Identify which cell holds the provided text, then report its (x, y) central coordinate. 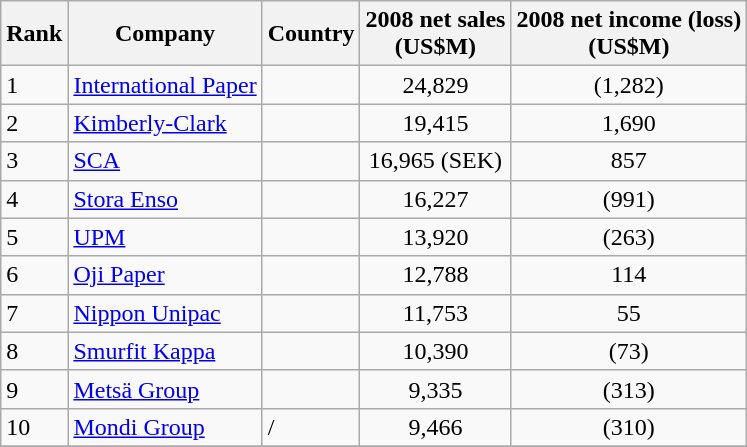
Metsä Group (165, 389)
UPM (165, 237)
Oji Paper (165, 275)
8 (34, 351)
Kimberly-Clark (165, 123)
55 (629, 313)
3 (34, 161)
International Paper (165, 85)
1 (34, 85)
Stora Enso (165, 199)
16,965 (SEK) (436, 161)
/ (311, 427)
6 (34, 275)
16,227 (436, 199)
(73) (629, 351)
10 (34, 427)
(313) (629, 389)
Smurfit Kappa (165, 351)
7 (34, 313)
2008 net sales(US$M) (436, 34)
(263) (629, 237)
24,829 (436, 85)
2 (34, 123)
11,753 (436, 313)
(991) (629, 199)
19,415 (436, 123)
(1,282) (629, 85)
10,390 (436, 351)
9,466 (436, 427)
Nippon Unipac (165, 313)
Company (165, 34)
Mondi Group (165, 427)
12,788 (436, 275)
Rank (34, 34)
5 (34, 237)
4 (34, 199)
1,690 (629, 123)
(310) (629, 427)
857 (629, 161)
SCA (165, 161)
2008 net income (loss)(US$M) (629, 34)
Country (311, 34)
114 (629, 275)
9,335 (436, 389)
9 (34, 389)
13,920 (436, 237)
